Determine the [x, y] coordinate at the center of the cell enclosing the given text.  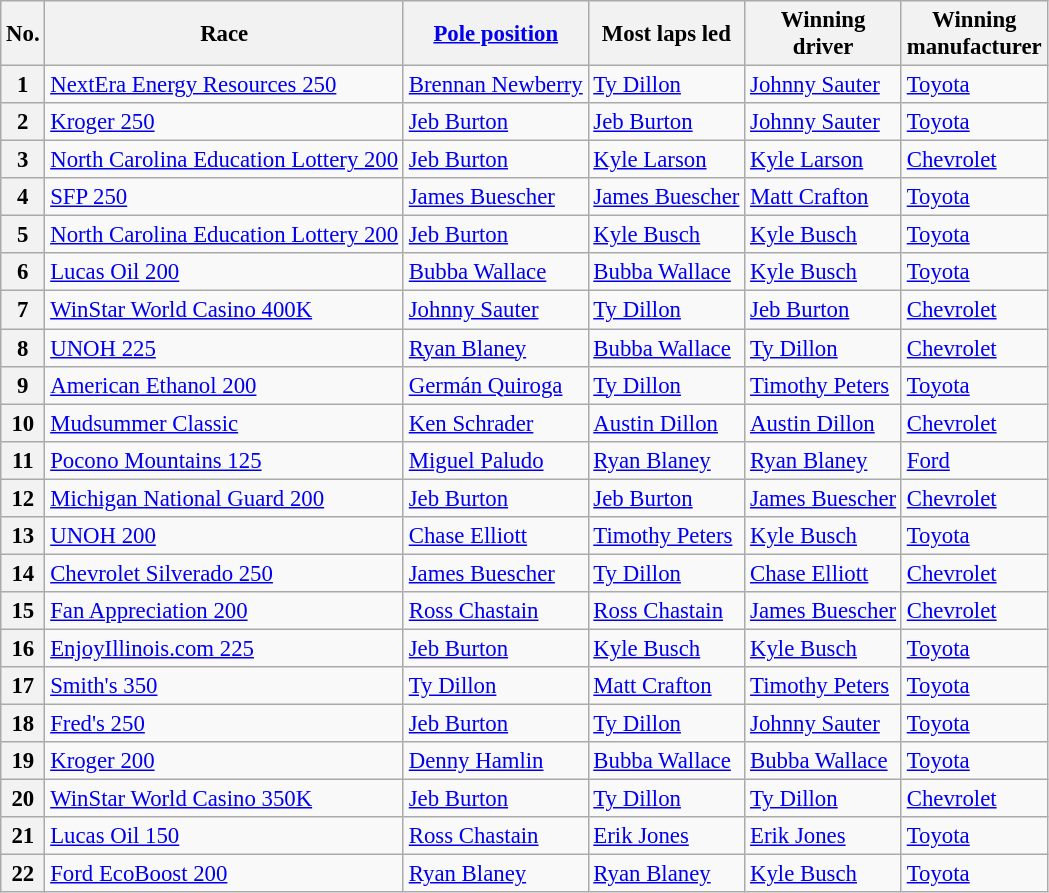
UNOH 225 [224, 348]
WinStar World Casino 350K [224, 799]
No. [23, 34]
13 [23, 536]
Ken Schrader [496, 423]
2 [23, 122]
Denny Hamlin [496, 761]
Brennan Newberry [496, 85]
4 [23, 197]
12 [23, 498]
Fred's 250 [224, 724]
Michigan National Guard 200 [224, 498]
Kroger 250 [224, 122]
Ford [974, 460]
American Ethanol 200 [224, 385]
UNOH 200 [224, 536]
20 [23, 799]
Fan Appreciation 200 [224, 611]
3 [23, 160]
1 [23, 85]
Pocono Mountains 125 [224, 460]
Chevrolet Silverado 250 [224, 573]
Mudsummer Classic [224, 423]
EnjoyIllinois.com 225 [224, 648]
Pole position [496, 34]
15 [23, 611]
SFP 250 [224, 197]
Winningmanufacturer [974, 34]
11 [23, 460]
21 [23, 836]
5 [23, 235]
Miguel Paludo [496, 460]
19 [23, 761]
6 [23, 273]
Race [224, 34]
9 [23, 385]
Lucas Oil 200 [224, 273]
WinStar World Casino 400K [224, 310]
17 [23, 686]
NextEra Energy Resources 250 [224, 85]
16 [23, 648]
14 [23, 573]
Lucas Oil 150 [224, 836]
8 [23, 348]
Germán Quiroga [496, 385]
Ford EcoBoost 200 [224, 874]
Kroger 200 [224, 761]
22 [23, 874]
Smith's 350 [224, 686]
18 [23, 724]
Most laps led [666, 34]
Winningdriver [824, 34]
10 [23, 423]
7 [23, 310]
